From the cell containing the given text, extract its center point as [x, y] coordinate. 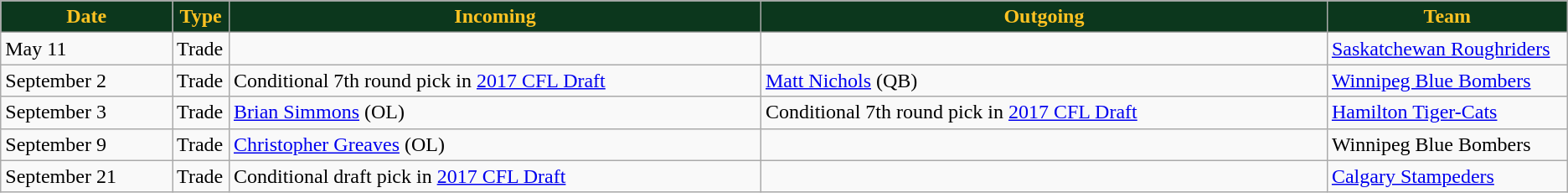
Incoming [494, 17]
Hamilton Tiger-Cats [1447, 112]
September 2 [87, 81]
Team [1447, 17]
Date [87, 17]
Outgoing [1044, 17]
September 9 [87, 144]
September 21 [87, 176]
Type [201, 17]
Christopher Greaves (OL) [494, 144]
May 11 [87, 49]
Saskatchewan Roughriders [1447, 49]
Calgary Stampeders [1447, 176]
Matt Nichols (QB) [1044, 81]
September 3 [87, 112]
Brian Simmons (OL) [494, 112]
Conditional draft pick in 2017 CFL Draft [494, 176]
